Extract the [X, Y] coordinate from the center of the cell holding the provided text.  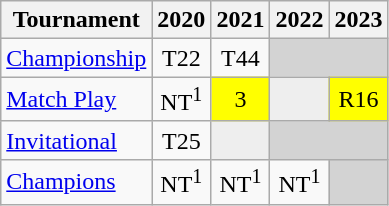
2021 [240, 20]
2022 [300, 20]
R16 [358, 100]
Invitational [76, 140]
2023 [358, 20]
Championship [76, 58]
T25 [182, 140]
T44 [240, 58]
3 [240, 100]
T22 [182, 58]
Match Play [76, 100]
2020 [182, 20]
Champions [76, 182]
Tournament [76, 20]
